Pinpoint the cell where the given text exists, returning its [X, Y] midpoint coordinate. 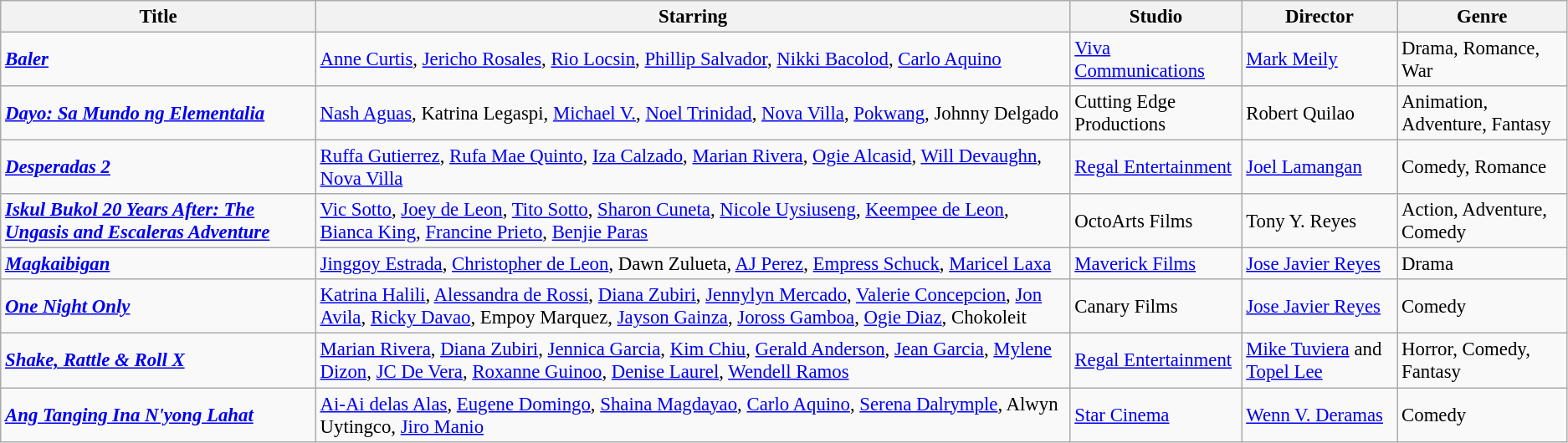
Jinggoy Estrada, Christopher de Leon, Dawn Zulueta, AJ Perez, Empress Schuck, Maricel Laxa [693, 264]
Nash Aguas, Katrina Legaspi, Michael V., Noel Trinidad, Nova Villa, Pokwang, Johnny Delgado [693, 114]
Drama, Romance, War [1483, 60]
Mark Meily [1319, 60]
Starring [693, 17]
Baler [158, 60]
Cutting Edge Productions [1156, 114]
Mike Tuviera and Topel Lee [1319, 361]
Canary Films [1156, 306]
Robert Quilao [1319, 114]
Maverick Films [1156, 264]
Animation, Adventure, Fantasy [1483, 114]
Vic Sotto, Joey de Leon, Tito Sotto, Sharon Cuneta, Nicole Uysiuseng, Keempee de Leon, Bianca King, Francine Prieto, Benjie Paras [693, 221]
Iskul Bukol 20 Years After: The Ungasis and Escaleras Adventure [158, 221]
Comedy, Romance [1483, 167]
Joel Lamangan [1319, 167]
OctoArts Films [1156, 221]
Horror, Comedy, Fantasy [1483, 361]
Title [158, 17]
Desperadas 2 [158, 167]
Ai-Ai delas Alas, Eugene Domingo, Shaina Magdayao, Carlo Aquino, Serena Dalrymple, Alwyn Uytingco, Jiro Manio [693, 415]
Ruffa Gutierrez, Rufa Mae Quinto, Iza Calzado, Marian Rivera, Ogie Alcasid, Will Devaughn, Nova Villa [693, 167]
Director [1319, 17]
Magkaibigan [158, 264]
Anne Curtis, Jericho Rosales, Rio Locsin, Phillip Salvador, Nikki Bacolod, Carlo Aquino [693, 60]
Shake, Rattle & Roll X [158, 361]
Action, Adventure, Comedy [1483, 221]
Viva Communications [1156, 60]
Drama [1483, 264]
Dayo: Sa Mundo ng Elementalia [158, 114]
One Night Only [158, 306]
Genre [1483, 17]
Ang Tanging Ina N'yong Lahat [158, 415]
Tony Y. Reyes [1319, 221]
Wenn V. Deramas [1319, 415]
Studio [1156, 17]
Star Cinema [1156, 415]
